Search for the cell housing the specified text and yield its [X, Y] center coordinate. 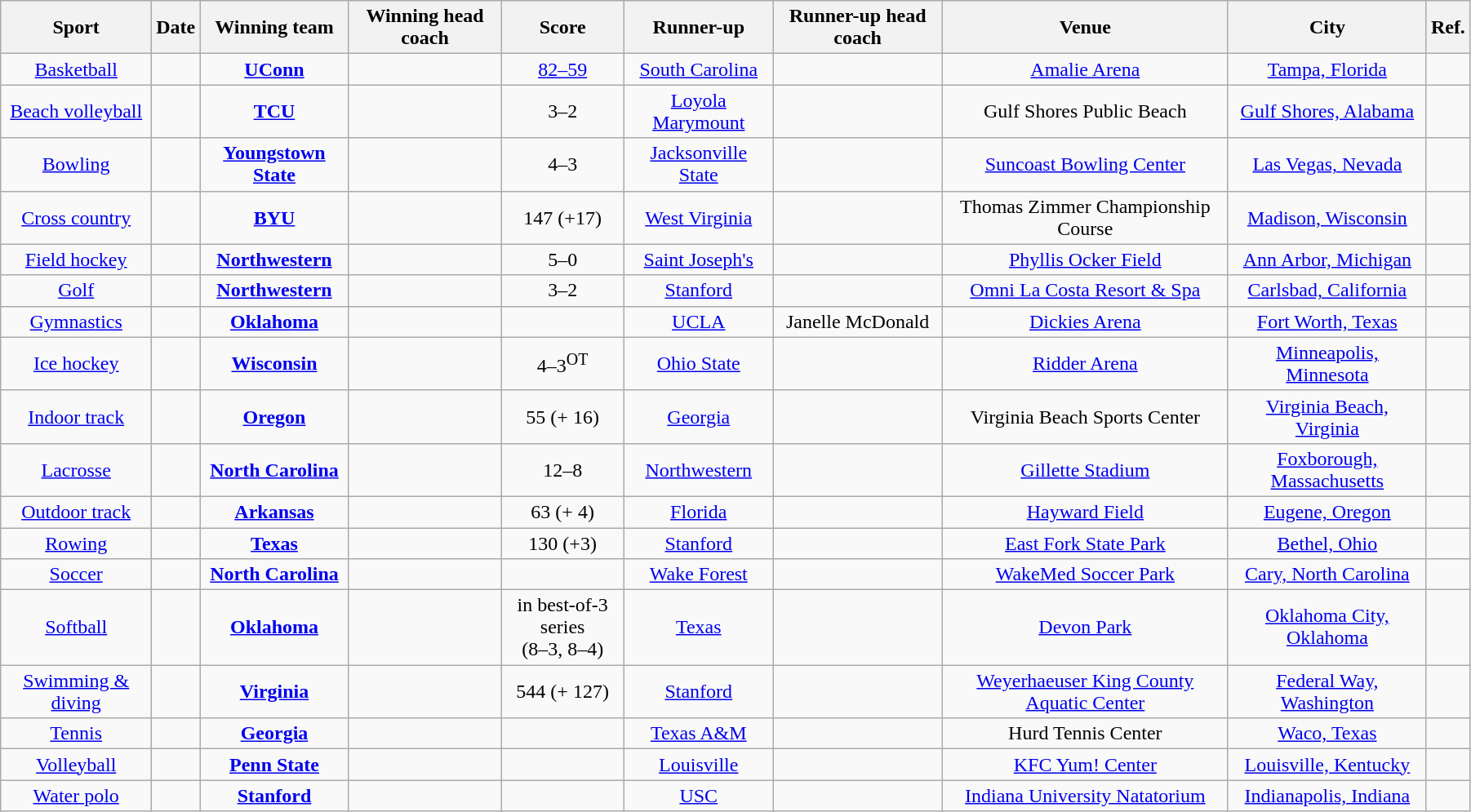
Janelle McDonald [857, 322]
5–0 [563, 260]
Ice hockey [77, 364]
147 (+17) [563, 217]
Madison, Wisconsin [1327, 217]
Eugene, Oregon [1327, 512]
Winning team [274, 28]
Gillette Stadium [1085, 470]
Tampa, Florida [1327, 69]
55 (+ 16) [563, 416]
Oklahoma City, Oklahoma [1327, 628]
Softball [77, 628]
Sport [77, 28]
Foxborough, Massachusetts [1327, 470]
Gymnastics [77, 322]
Ann Arbor, Michigan [1327, 260]
Cross country [77, 217]
Virginia Beach Sports Center [1085, 416]
Gulf Shores Public Beach [1085, 111]
Outdoor track [77, 512]
Louisville [699, 765]
Devon Park [1085, 628]
Wake Forest [699, 575]
Wisconsin [274, 364]
Runner-up [699, 28]
Texas A&M [699, 734]
Louisville, Kentucky [1327, 765]
Oregon [274, 416]
Saint Joseph's [699, 260]
Winning head coach [424, 28]
Thomas Zimmer Championship Course [1085, 217]
Waco, Texas [1327, 734]
Volleyball [77, 765]
KFC Yum! Center [1085, 765]
Swimming & diving [77, 692]
Field hockey [77, 260]
544 (+ 127) [563, 692]
WakeMed Soccer Park [1085, 575]
Omni La Costa Resort & Spa [1085, 291]
Ref. [1448, 28]
UCLA [699, 322]
Rowing [77, 543]
Soccer [77, 575]
Youngstown State [274, 165]
Minneapolis, Minnesota [1327, 364]
USC [699, 796]
4–3OT [563, 364]
63 (+ 4) [563, 512]
Runner-up head coach [857, 28]
Lacrosse [77, 470]
City [1327, 28]
Arkansas [274, 512]
12–8 [563, 470]
Florida [699, 512]
Score [563, 28]
Bowling [77, 165]
4–3 [563, 165]
Jacksonville State [699, 165]
Indiana University Natatorium [1085, 796]
Federal Way, Washington [1327, 692]
West Virginia [699, 217]
Carlsbad, California [1327, 291]
130 (+3) [563, 543]
Hayward Field [1085, 512]
in best-of-3 series(8–3, 8–4) [563, 628]
UConn [274, 69]
Penn State [274, 765]
Weyerhaeuser King County Aquatic Center [1085, 692]
Beach volleyball [77, 111]
Water polo [77, 796]
Loyola Marymount [699, 111]
Virginia [274, 692]
Date [176, 28]
Hurd Tennis Center [1085, 734]
Golf [77, 291]
Las Vegas, Nevada [1327, 165]
Tennis [77, 734]
East Fork State Park [1085, 543]
Bethel, Ohio [1327, 543]
Basketball [77, 69]
Ohio State [699, 364]
Indianapolis, Indiana [1327, 796]
Fort Worth, Texas [1327, 322]
Suncoast Bowling Center [1085, 165]
Amalie Arena [1085, 69]
Indoor track [77, 416]
South Carolina [699, 69]
BYU [274, 217]
Venue [1085, 28]
Virginia Beach, Virginia [1327, 416]
Dickies Arena [1085, 322]
Gulf Shores, Alabama [1327, 111]
Ridder Arena [1085, 364]
82–59 [563, 69]
Cary, North Carolina [1327, 575]
TCU [274, 111]
Phyllis Ocker Field [1085, 260]
